Extract the (X, Y) coordinate from the center of the cell holding the provided text.  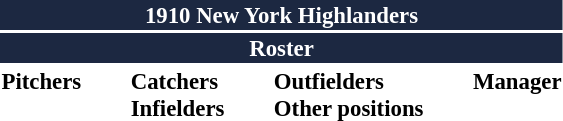
1910 New York Highlanders (282, 15)
Roster (282, 48)
